For the text-containing cell, return its midpoint in (x, y) coordinate format. 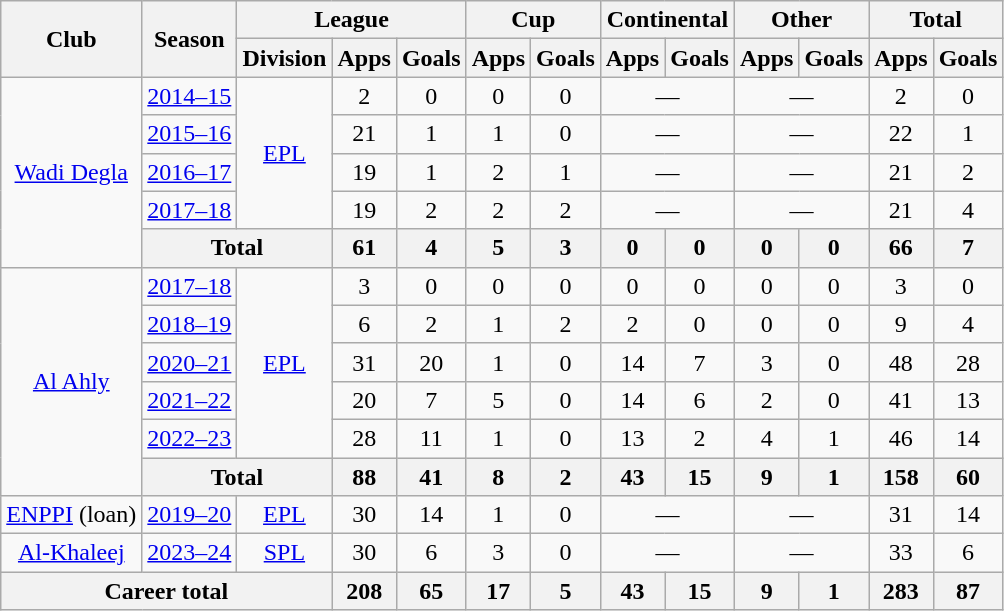
2019–20 (190, 515)
2022–23 (190, 438)
Al-Khaleej (72, 553)
22 (901, 134)
2020–21 (190, 362)
Al Ahly (72, 381)
46 (901, 438)
Season (190, 39)
158 (901, 477)
League (352, 20)
2023–24 (190, 553)
Career total (166, 591)
208 (364, 591)
33 (901, 553)
Other (801, 20)
ENPPI (loan) (72, 515)
Cup (533, 20)
48 (901, 362)
88 (364, 477)
61 (364, 248)
2014–15 (190, 96)
Club (72, 39)
Division (284, 58)
283 (901, 591)
SPL (284, 553)
8 (498, 477)
11 (431, 438)
60 (968, 477)
17 (498, 591)
87 (968, 591)
2015–16 (190, 134)
2016–17 (190, 172)
2018–19 (190, 324)
2021–22 (190, 400)
66 (901, 248)
Continental (667, 20)
Wadi Degla (72, 172)
65 (431, 591)
